Detect which cell encompasses the target text, then output its [X, Y] center coordinate. 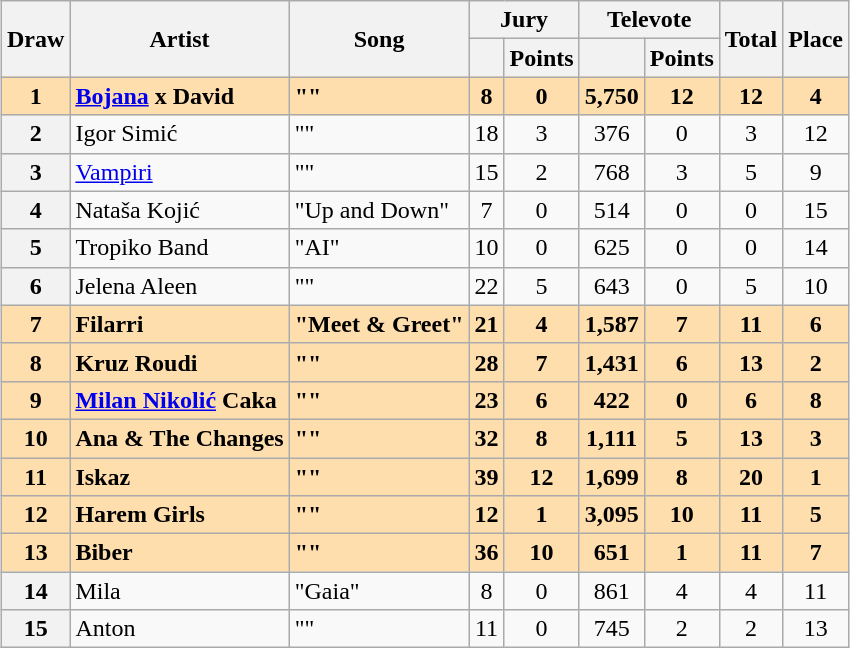
625 [612, 248]
Igor Simić [180, 134]
Place [816, 39]
Nataša Kojić [180, 210]
Ana & The Changes [180, 438]
Song [379, 39]
"Gaia" [379, 591]
3,095 [612, 515]
Jury [524, 20]
Jelena Aleen [180, 286]
Milan Nikolić Caka [180, 400]
28 [486, 362]
1,431 [612, 362]
1,699 [612, 477]
422 [612, 400]
23 [486, 400]
39 [486, 477]
20 [751, 477]
643 [612, 286]
Bojana x David [180, 96]
5,750 [612, 96]
36 [486, 553]
Vampiri [180, 172]
"AI" [379, 248]
Anton [180, 629]
Kruz Roudi [180, 362]
Draw [35, 39]
"Meet & Greet" [379, 324]
Biber [180, 553]
"Up and Down" [379, 210]
18 [486, 134]
Iskaz [180, 477]
1,587 [612, 324]
22 [486, 286]
768 [612, 172]
Filarri [180, 324]
Mila [180, 591]
514 [612, 210]
Artist [180, 39]
Televote [649, 20]
1,111 [612, 438]
745 [612, 629]
32 [486, 438]
376 [612, 134]
651 [612, 553]
Tropiko Band [180, 248]
861 [612, 591]
Harem Girls [180, 515]
21 [486, 324]
Total [751, 39]
